From the cell containing the given text, extract its center point as (x, y) coordinate. 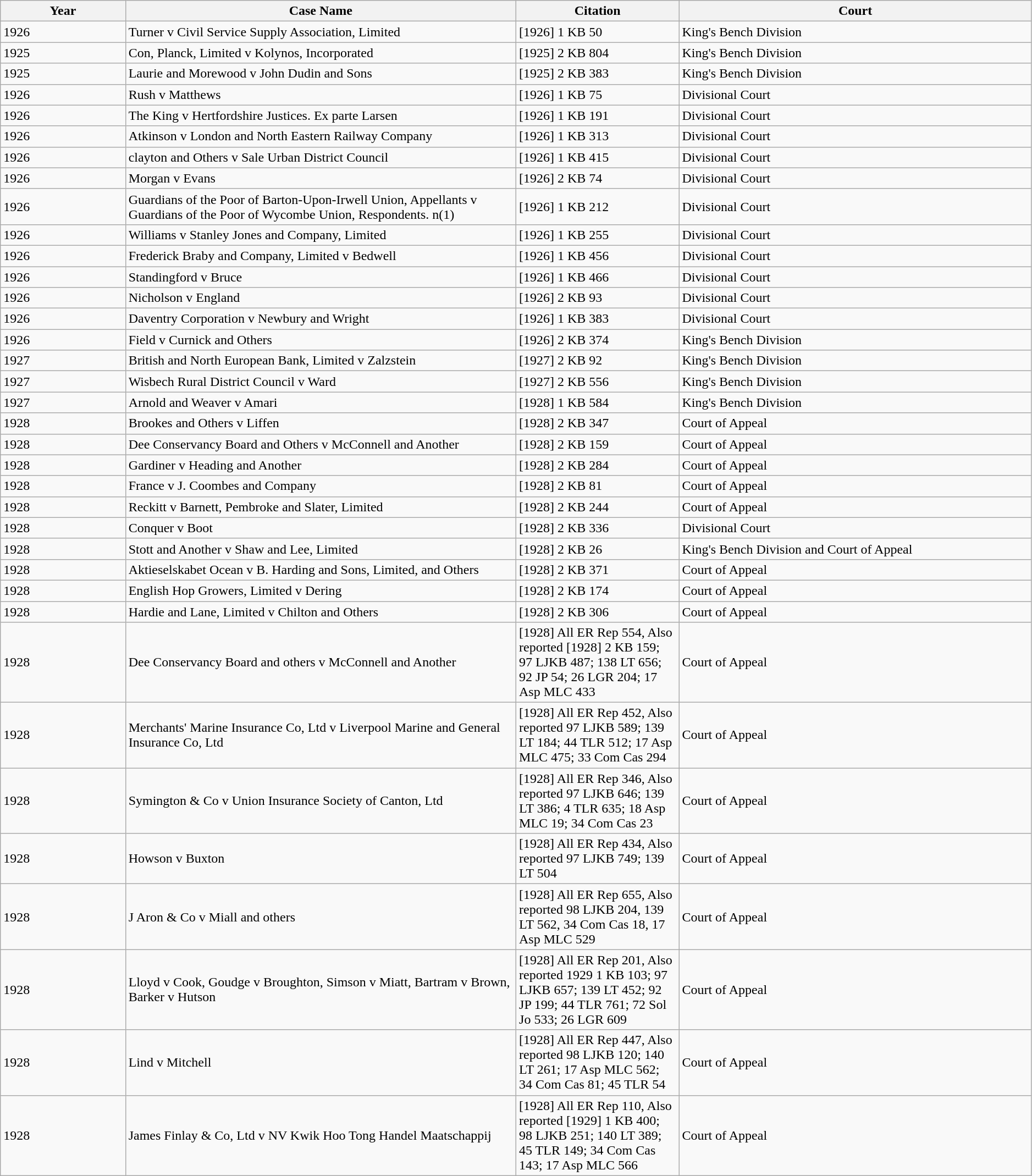
Court (856, 11)
[1926] 1 KB 383 (598, 319)
Lind v Mitchell (321, 1062)
[1928] All ER Rep 554, Also reported [1928] 2 KB 159; 97 LJKB 487; 138 LT 656; 92 JP 54; 26 LGR 204; 17 Asp MLC 433 (598, 662)
[1926] 1 KB 456 (598, 256)
[1928] All ER Rep 346, Also reported 97 LJKB 646; 139 LT 386; 4 TLR 635; 18 Asp MLC 19; 34 Com Cas 23 (598, 800)
Aktieselskabet Ocean v B. Harding and Sons, Limited, and Others (321, 570)
[1928] 2 KB 284 (598, 465)
[1927] 2 KB 92 (598, 361)
[1926] 1 KB 255 (598, 235)
Laurie and Morewood v John Dudin and Sons (321, 74)
Conquer v Boot (321, 528)
[1928] 2 KB 26 (598, 549)
Dee Conservancy Board and Others v McConnell and Another (321, 444)
clayton and Others v Sale Urban District Council (321, 157)
Guardians of the Poor of Barton-Upon-Irwell Union, Appellants v Guardians of the Poor of Wycombe Union, Respondents. n(1) (321, 207)
[1926] 1 KB 415 (598, 157)
J Aron & Co v Miall and others (321, 917)
Reckitt v Barnett, Pembroke and Slater, Limited (321, 507)
The King v Hertfordshire Justices. Ex parte Larsen (321, 115)
[1928] 2 KB 81 (598, 486)
[1926] 2 KB 93 (598, 298)
[1928] 2 KB 244 (598, 507)
[1928] 2 KB 347 (598, 423)
British and North European Bank, Limited v Zalzstein (321, 361)
[1928] All ER Rep 655, Also reported 98 LJKB 204, 139 LT 562, 34 Com Cas 18, 17 Asp MLC 529 (598, 917)
Wisbech Rural District Council v Ward (321, 382)
Dee Conservancy Board and others v McConnell and Another (321, 662)
[1928] 2 KB 336 (598, 528)
Gardiner v Heading and Another (321, 465)
[1928] All ER Rep 201, Also reported 1929 1 KB 103; 97 LJKB 657; 139 LT 452; 92 JP 199; 44 TLR 761; 72 Sol Jo 533; 26 LGR 609 (598, 990)
Lloyd v Cook, Goudge v Broughton, Simson v Miatt, Bartram v Brown, Barker v Hutson (321, 990)
[1927] 2 KB 556 (598, 382)
[1928] 1 KB 584 (598, 402)
Stott and Another v Shaw and Lee, Limited (321, 549)
Arnold and Weaver v Amari (321, 402)
[1928] 2 KB 174 (598, 590)
Citation (598, 11)
[1928] All ER Rep 447, Also reported 98 LJKB 120; 140 LT 261; 17 Asp MLC 562; 34 Com Cas 81; 45 TLR 54 (598, 1062)
[1926] 1 KB 466 (598, 277)
Turner v Civil Service Supply Association, Limited (321, 32)
Daventry Corporation v Newbury and Wright (321, 319)
[1928] 2 KB 371 (598, 570)
[1925] 2 KB 804 (598, 53)
[1926] 1 KB 313 (598, 136)
[1926] 1 KB 50 (598, 32)
France v J. Coombes and Company (321, 486)
Case Name (321, 11)
Field v Curnick and Others (321, 340)
[1926] 1 KB 191 (598, 115)
[1926] 1 KB 212 (598, 207)
Nicholson v England (321, 298)
[1928] 2 KB 306 (598, 612)
Williams v Stanley Jones and Company, Limited (321, 235)
Morgan v Evans (321, 178)
[1928] All ER Rep 452, Also reported 97 LJKB 589; 139 LT 184; 44 TLR 512; 17 Asp MLC 475; 33 Com Cas 294 (598, 736)
Con, Planck, Limited v Kolynos, Incorporated (321, 53)
[1928] All ER Rep 434, Also reported 97 LJKB 749; 139 LT 504 (598, 859)
[1925] 2 KB 383 (598, 74)
Standingford v Bruce (321, 277)
Merchants' Marine Insurance Co, Ltd v Liverpool Marine and General Insurance Co, Ltd (321, 736)
Symington & Co v Union Insurance Society of Canton, Ltd (321, 800)
English Hop Growers, Limited v Dering (321, 590)
[1926] 1 KB 75 (598, 95)
[1926] 2 KB 374 (598, 340)
King's Bench Division and Court of Appeal (856, 549)
[1926] 2 KB 74 (598, 178)
Frederick Braby and Company, Limited v Bedwell (321, 256)
James Finlay & Co, Ltd v NV Kwik Hoo Tong Handel Maatschappij (321, 1135)
Brookes and Others v Liffen (321, 423)
Hardie and Lane, Limited v Chilton and Others (321, 612)
[1928] 2 KB 159 (598, 444)
Year (63, 11)
Rush v Matthews (321, 95)
[1928] All ER Rep 110, Also reported [1929] 1 KB 400; 98 LJKB 251; 140 LT 389; 45 TLR 149; 34 Com Cas 143; 17 Asp MLC 566 (598, 1135)
Atkinson v London and North Eastern Railway Company (321, 136)
Howson v Buxton (321, 859)
